Search for the cell housing the specified text and yield its (X, Y) center coordinate. 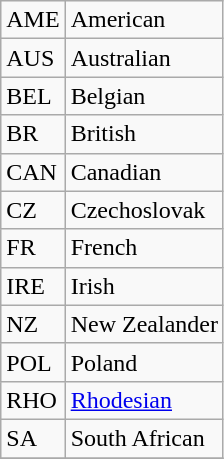
South African (144, 438)
RHO (33, 400)
SA (33, 438)
NZ (33, 324)
Rhodesian (144, 400)
French (144, 248)
IRE (33, 286)
FR (33, 248)
Czechoslovak (144, 210)
CZ (33, 210)
Canadian (144, 172)
AME (33, 20)
POL (33, 362)
American (144, 20)
BEL (33, 96)
Australian (144, 58)
Irish (144, 286)
AUS (33, 58)
CAN (33, 172)
BR (33, 134)
Belgian (144, 96)
New Zealander (144, 324)
British (144, 134)
Poland (144, 362)
